Return [X, Y] of the center of cell containing provided text 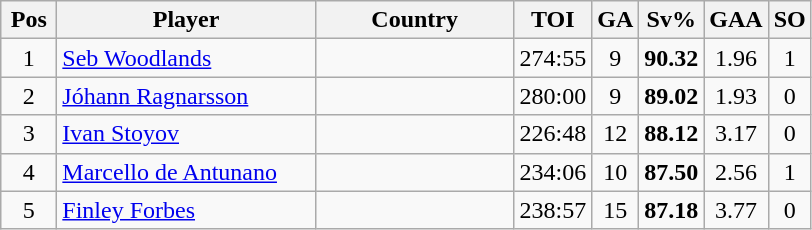
15 [616, 210]
2.56 [736, 172]
238:57 [553, 210]
1.96 [736, 58]
Ivan Stoyov [186, 134]
3.17 [736, 134]
89.02 [672, 96]
10 [616, 172]
12 [616, 134]
GA [616, 20]
Country [414, 20]
Sv% [672, 20]
Pos [29, 20]
87.50 [672, 172]
280:00 [553, 96]
Marcello de Antunano [186, 172]
88.12 [672, 134]
1.93 [736, 96]
Finley Forbes [186, 210]
3 [29, 134]
2 [29, 96]
SO [790, 20]
Seb Woodlands [186, 58]
87.18 [672, 210]
Player [186, 20]
3.77 [736, 210]
GAA [736, 20]
90.32 [672, 58]
226:48 [553, 134]
234:06 [553, 172]
274:55 [553, 58]
Jóhann Ragnarsson [186, 96]
TOI [553, 20]
5 [29, 210]
4 [29, 172]
